For the text-containing cell, return its midpoint in (x, y) coordinate format. 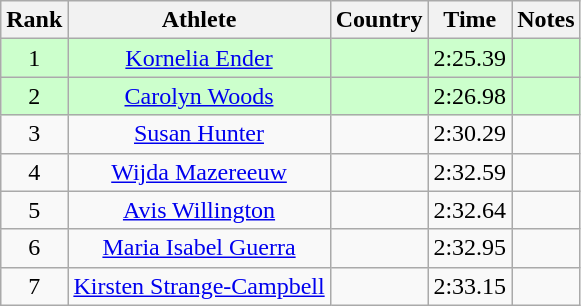
Time (470, 20)
2:32.95 (470, 248)
2:32.64 (470, 210)
Avis Willington (199, 210)
7 (34, 286)
2 (34, 96)
4 (34, 172)
2:30.29 (470, 134)
Susan Hunter (199, 134)
Kornelia Ender (199, 58)
Notes (546, 20)
3 (34, 134)
1 (34, 58)
2:32.59 (470, 172)
Carolyn Woods (199, 96)
6 (34, 248)
2:33.15 (470, 286)
Athlete (199, 20)
5 (34, 210)
2:26.98 (470, 96)
Kirsten Strange-Campbell (199, 286)
Rank (34, 20)
Country (379, 20)
Wijda Mazereeuw (199, 172)
2:25.39 (470, 58)
Maria Isabel Guerra (199, 248)
